Find where the given text appears and provide that cell's center as [x, y] coordinate. 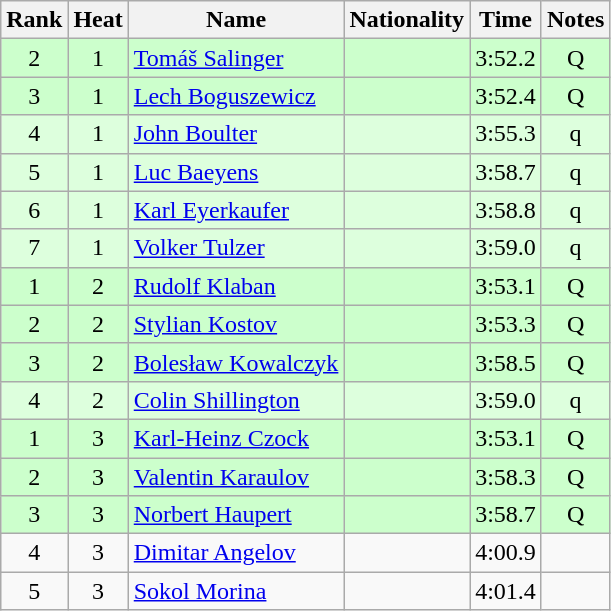
Colin Shillington [236, 400]
3:55.3 [506, 134]
6 [34, 210]
Volker Tulzer [236, 248]
Norbert Haupert [236, 515]
Luc Baeyens [236, 172]
3:53.3 [506, 324]
3:58.5 [506, 362]
Time [506, 20]
Lech Boguszewicz [236, 96]
Rudolf Klaban [236, 286]
Dimitar Angelov [236, 553]
Valentin Karaulov [236, 477]
Rank [34, 20]
Heat [98, 20]
Karl Eyerkaufer [236, 210]
Bolesław Kowalczyk [236, 362]
John Boulter [236, 134]
Tomáš Salinger [236, 58]
3:58.3 [506, 477]
Stylian Kostov [236, 324]
Karl-Heinz Czock [236, 438]
3:52.4 [506, 96]
4:01.4 [506, 591]
4:00.9 [506, 553]
Sokol Morina [236, 591]
3:52.2 [506, 58]
Nationality [407, 20]
Notes [575, 20]
3:58.8 [506, 210]
Name [236, 20]
7 [34, 248]
